Detect which cell encompasses the target text, then output its [x, y] center coordinate. 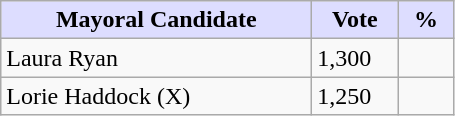
Laura Ryan [156, 58]
Vote [355, 20]
Lorie Haddock (X) [156, 96]
1,250 [355, 96]
% [426, 20]
1,300 [355, 58]
Mayoral Candidate [156, 20]
